Locate the cell with the specified text and output its [x, y] center coordinate. 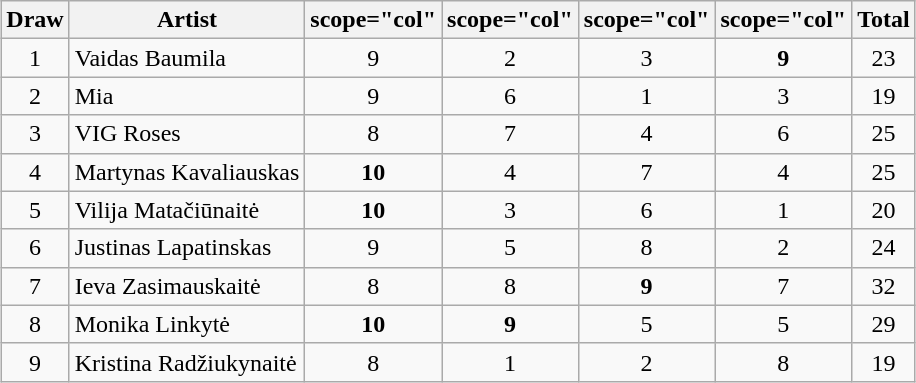
Martynas Kavaliauskas [187, 172]
Artist [187, 20]
32 [884, 286]
Vilija Matačiūnaitė [187, 210]
Draw [35, 20]
Ieva Zasimauskaitė [187, 286]
29 [884, 324]
Total [884, 20]
24 [884, 248]
Justinas Lapatinskas [187, 248]
VIG Roses [187, 134]
Vaidas Baumila [187, 58]
Monika Linkytė [187, 324]
Mia [187, 96]
23 [884, 58]
20 [884, 210]
Kristina Radžiukynaitė [187, 362]
